Search for the cell housing the specified text and yield its (X, Y) center coordinate. 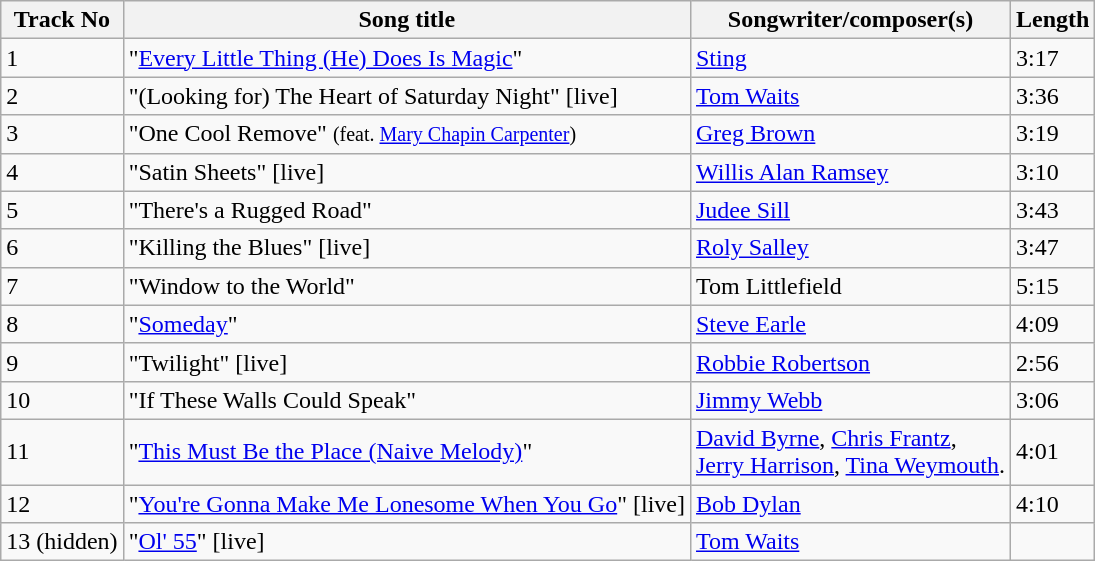
9 (62, 362)
12 (62, 503)
4:01 (1053, 452)
3 (62, 134)
3:06 (1053, 400)
"Window to the World" (406, 286)
"There's a Rugged Road" (406, 210)
Song title (406, 20)
11 (62, 452)
"One Cool Remove" (feat. Mary Chapin Carpenter) (406, 134)
"(Looking for) The Heart of Saturday Night" [live] (406, 96)
4:10 (1053, 503)
Judee Sill (850, 210)
5 (62, 210)
Songwriter/composer(s) (850, 20)
4:09 (1053, 324)
"This Must Be the Place (Naive Melody)" (406, 452)
"If These Walls Could Speak" (406, 400)
3:36 (1053, 96)
3:19 (1053, 134)
7 (62, 286)
3:47 (1053, 248)
3:43 (1053, 210)
Bob Dylan (850, 503)
6 (62, 248)
Track No (62, 20)
4 (62, 172)
David Byrne, Chris Frantz, Jerry Harrison, Tina Weymouth. (850, 452)
Greg Brown (850, 134)
Jimmy Webb (850, 400)
2 (62, 96)
"Every Little Thing (He) Does Is Magic" (406, 58)
Steve Earle (850, 324)
Willis Alan Ramsey (850, 172)
Sting (850, 58)
"Satin Sheets" [live] (406, 172)
3:10 (1053, 172)
1 (62, 58)
13 (hidden) (62, 542)
"Twilight" [live] (406, 362)
"You're Gonna Make Me Lonesome When You Go" [live] (406, 503)
Roly Salley (850, 248)
Robbie Robertson (850, 362)
10 (62, 400)
3:17 (1053, 58)
"Killing the Blues" [live] (406, 248)
"Ol' 55" [live] (406, 542)
"Someday" (406, 324)
Length (1053, 20)
8 (62, 324)
5:15 (1053, 286)
2:56 (1053, 362)
Tom Littlefield (850, 286)
